For the text-containing cell, return its midpoint in (X, Y) coordinate format. 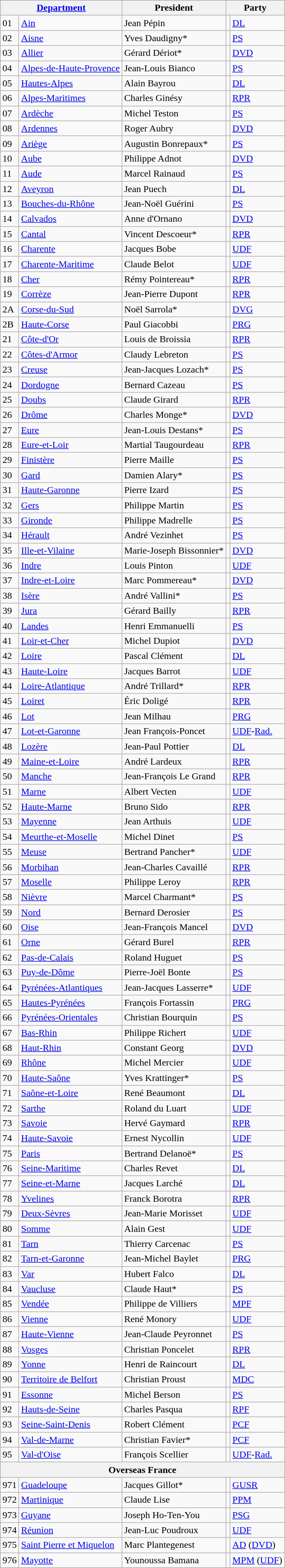
Christian Favier* (174, 1440)
Charles Pasqua (174, 1410)
Pyrénées-Orientales (70, 1018)
72 (9, 1108)
57 (9, 882)
Marcel Charmant* (174, 897)
Marc Pommereau* (174, 580)
06 (9, 98)
83 (9, 1274)
Indre-et-Loire (70, 580)
56 (9, 867)
Mayotte (70, 1560)
President (174, 8)
30 (9, 475)
24 (9, 384)
15 (9, 234)
Cantal (70, 234)
Hautes-Alpes (70, 83)
84 (9, 1289)
Alpes-de-Haute-Provence (70, 68)
Haut-Rhin (70, 1048)
Guadeloupe (70, 1485)
DVG (257, 309)
Loiret (70, 701)
Drôme (70, 415)
65 (9, 1003)
Jean Arthuis (174, 822)
AD (DVD) (257, 1545)
Hervé Gaymard (174, 1123)
Bruno Sido (174, 807)
971 (9, 1485)
Territoire de Belfort (70, 1379)
Lot-et-Garonne (70, 731)
Ain (70, 23)
Claude Belot (174, 264)
Department (61, 8)
Bas-Rhin (70, 1033)
47 (9, 731)
Pas-de-Calais (70, 957)
40 (9, 626)
94 (9, 1440)
Louis de Broissia (174, 339)
Saint Pierre et Miquelon (70, 1545)
2B (9, 324)
Jean Pépin (174, 23)
31 (9, 490)
89 (9, 1364)
Éric Doligé (174, 701)
Hérault (70, 535)
Bertrand Pancher* (174, 852)
Franck Borotra (174, 1199)
37 (9, 580)
André Vezinhet (174, 535)
49 (9, 761)
Philippe Adnot (174, 158)
Eure (70, 430)
André Vallini* (174, 596)
Yves Krattinger* (174, 1078)
36 (9, 565)
62 (9, 957)
09 (9, 143)
Roger Aubry (174, 128)
19 (9, 294)
02 (9, 38)
Roland Huguet (174, 957)
Côtes-d'Armor (70, 354)
93 (9, 1425)
Seine-Saint-Denis (70, 1425)
54 (9, 837)
82 (9, 1259)
67 (9, 1033)
Marie-Joseph Bissonnier* (174, 550)
48 (9, 746)
53 (9, 822)
Jacques Bobe (174, 249)
01 (9, 23)
Anne d'Ornano (174, 219)
79 (9, 1214)
PSG (257, 1515)
10 (9, 158)
GUSR (257, 1485)
70 (9, 1078)
Jean-François Mancel (174, 927)
34 (9, 535)
18 (9, 279)
Bernard Derosier (174, 912)
Jean François-Poncet (174, 731)
Gérard Dériot* (174, 53)
Charente (70, 249)
Gers (70, 505)
29 (9, 460)
85 (9, 1304)
Ille-et-Vilaine (70, 550)
Jean-Jacques Lasserre* (174, 988)
Morbihan (70, 867)
Thierry Carcenac (174, 1244)
Jean-Noël Guérini (174, 204)
Haute-Loire (70, 671)
Allier (70, 53)
Rémy Pointereau* (174, 279)
Claudy Lebreton (174, 354)
Jean-Charles Cavaillé (174, 867)
Pyrénées-Atlantiques (70, 988)
27 (9, 430)
Claude Girard (174, 400)
11 (9, 173)
Jacques Barrot (174, 671)
André Trillard* (174, 686)
44 (9, 686)
Alpes-Maritimes (70, 98)
23 (9, 369)
Philippe Madrelle (174, 520)
Vincent Descoeur* (174, 234)
975 (9, 1545)
Ernest Nycollin (174, 1138)
Younoussa Bamana (174, 1560)
Jean-Claude Peyronnet (174, 1334)
Creuse (70, 369)
Seine-Maritime (70, 1168)
Finistère (70, 460)
35 (9, 550)
Philippe Leroy (174, 882)
MPM (UDF) (257, 1560)
Claude Lise (174, 1500)
Haute-Marne (70, 807)
Doubs (70, 400)
Marne (70, 792)
Aube (70, 158)
04 (9, 68)
Paul Giacobbi (174, 324)
André Lardeux (174, 761)
Corse-du-Sud (70, 309)
78 (9, 1199)
Tarn-et-Garonne (70, 1259)
Vaucluse (70, 1289)
Joseph Ho-Ten-You (174, 1515)
Pierre Maille (174, 460)
Lot (70, 716)
Jean-François Le Grand (174, 776)
Jean Milhau (174, 716)
86 (9, 1319)
75 (9, 1153)
91 (9, 1394)
Charles Revet (174, 1168)
Michel Mercier (174, 1063)
François Fortassin (174, 1003)
68 (9, 1048)
Gironde (70, 520)
50 (9, 776)
Moselle (70, 882)
Landes (70, 626)
Alain Gest (174, 1229)
21 (9, 339)
41 (9, 641)
80 (9, 1229)
Nièvre (70, 897)
55 (9, 852)
25 (9, 400)
Yvelines (70, 1199)
77 (9, 1184)
43 (9, 671)
René Beaumont (174, 1093)
Val-d'Oise (70, 1455)
Maine-et-Loire (70, 761)
Christian Proust (174, 1379)
Meuse (70, 852)
Vienne (70, 1319)
Jean-Louis Bianco (174, 68)
46 (9, 716)
32 (9, 505)
Jean-Luc Poudroux (174, 1530)
Manche (70, 776)
Gérard Burel (174, 942)
Noël Sarrola* (174, 309)
Jean-Marie Morisset (174, 1214)
Yonne (70, 1364)
976 (9, 1560)
61 (9, 942)
RPF (257, 1410)
Haute-Savoie (70, 1138)
Jean-Paul Pottier (174, 746)
Christian Bourquin (174, 1018)
Vosges (70, 1349)
22 (9, 354)
Pierre Izard (174, 490)
73 (9, 1123)
Jean-Jacques Lozach* (174, 369)
Jean Puech (174, 189)
Michel Teston (174, 113)
Essonne (70, 1394)
Claude Haut* (174, 1289)
Michel Berson (174, 1394)
95 (9, 1455)
Guyane (70, 1515)
Indre (70, 565)
60 (9, 927)
03 (9, 53)
Eure-et-Loir (70, 445)
Haute-Garonne (70, 490)
Yves Daudigny* (174, 38)
Jura (70, 611)
Loire (70, 656)
Christian Poncelet (174, 1349)
14 (9, 219)
05 (9, 83)
MPF (257, 1304)
Val-de-Marne (70, 1440)
Lozère (70, 746)
Savoie (70, 1123)
Henri de Raincourt (174, 1364)
Philippe de Villiers (174, 1304)
58 (9, 897)
Damien Alary* (174, 475)
974 (9, 1530)
2A (9, 309)
Michel Dupiot (174, 641)
Albert Vecten (174, 792)
07 (9, 113)
Gérard Bailly (174, 611)
Hubert Falco (174, 1274)
16 (9, 249)
81 (9, 1244)
Charles Ginésy (174, 98)
Augustin Bonrepaux* (174, 143)
Robert Clément (174, 1425)
Martial Taugourdeau (174, 445)
Paris (70, 1153)
Var (70, 1274)
Hautes-Pyrénées (70, 1003)
Haute-Vienne (70, 1334)
Aisne (70, 38)
Overseas France (142, 1470)
Côte-d'Or (70, 339)
Jean-Michel Baylet (174, 1259)
Charente-Maritime (70, 264)
71 (9, 1093)
Orne (70, 942)
Seine-et-Marne (70, 1184)
Philippe Martin (174, 505)
Ariège (70, 143)
René Monory (174, 1319)
Roland du Luart (174, 1108)
Dordogne (70, 384)
Martinique (70, 1500)
Charles Monge* (174, 415)
Tarn (70, 1244)
Loir-et-Cher (70, 641)
Isère (70, 596)
Gard (70, 475)
Bernard Cazeau (174, 384)
Haute-Saône (70, 1078)
64 (9, 988)
MDC (257, 1379)
52 (9, 807)
Hauts-de-Seine (70, 1410)
Louis Pinton (174, 565)
Deux-Sèvres (70, 1214)
90 (9, 1379)
Haute-Corse (70, 324)
Alain Bayrou (174, 83)
92 (9, 1410)
Mayenne (70, 822)
Aude (70, 173)
Party (255, 8)
Cher (70, 279)
88 (9, 1349)
26 (9, 415)
Marcel Rainaud (174, 173)
66 (9, 1018)
Nord (70, 912)
Loire-Atlantique (70, 686)
François Scellier (174, 1455)
Saône-et-Loire (70, 1093)
38 (9, 596)
Jacques Larché (174, 1184)
Henri Emmanuelli (174, 626)
Puy-de-Dôme (70, 972)
39 (9, 611)
Constant Georg (174, 1048)
Pierre-Joël Bonte (174, 972)
13 (9, 204)
28 (9, 445)
87 (9, 1334)
Aveyron (70, 189)
Sarthe (70, 1108)
Vendée (70, 1304)
69 (9, 1063)
17 (9, 264)
Calvados (70, 219)
59 (9, 912)
Réunion (70, 1530)
Jacques Gillot* (174, 1485)
Bouches-du-Rhône (70, 204)
Marc Plantegenest (174, 1545)
42 (9, 656)
Oise (70, 927)
Pascal Clément (174, 656)
76 (9, 1168)
Bertrand Delanoë* (174, 1153)
Ardèche (70, 113)
Michel Dinet (174, 837)
Jean-Louis Destans* (174, 430)
63 (9, 972)
Jean-Pierre Dupont (174, 294)
45 (9, 701)
Corrèze (70, 294)
PPM (257, 1500)
Somme (70, 1229)
51 (9, 792)
973 (9, 1515)
08 (9, 128)
Meurthe-et-Moselle (70, 837)
12 (9, 189)
Ardennes (70, 128)
74 (9, 1138)
33 (9, 520)
Philippe Richert (174, 1033)
972 (9, 1500)
Rhône (70, 1063)
